Output the [x, y] coordinate of the center of the cell containing the given text.  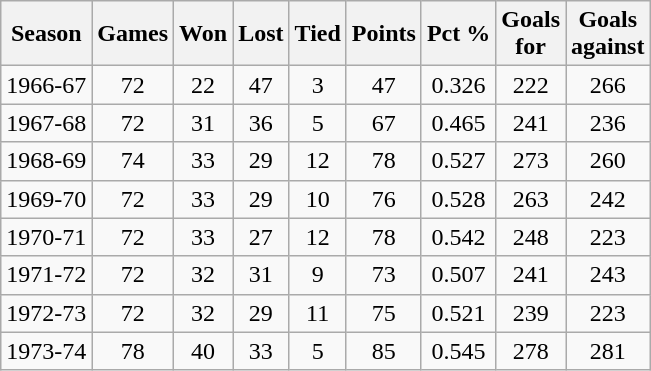
73 [384, 275]
243 [608, 275]
260 [608, 161]
0.521 [458, 313]
222 [531, 85]
1966-67 [46, 85]
27 [261, 237]
36 [261, 123]
1971-72 [46, 275]
74 [133, 161]
278 [531, 351]
1967-68 [46, 123]
10 [318, 199]
0.507 [458, 275]
0.545 [458, 351]
11 [318, 313]
242 [608, 199]
0.527 [458, 161]
Points [384, 34]
85 [384, 351]
22 [204, 85]
Season [46, 34]
239 [531, 313]
9 [318, 275]
1969-70 [46, 199]
67 [384, 123]
Won [204, 34]
Tied [318, 34]
236 [608, 123]
76 [384, 199]
0.326 [458, 85]
Goalsfor [531, 34]
0.528 [458, 199]
273 [531, 161]
248 [531, 237]
263 [531, 199]
Games [133, 34]
266 [608, 85]
Goalsagainst [608, 34]
40 [204, 351]
1972-73 [46, 313]
75 [384, 313]
281 [608, 351]
0.465 [458, 123]
0.542 [458, 237]
1973-74 [46, 351]
3 [318, 85]
1968-69 [46, 161]
1970-71 [46, 237]
Pct % [458, 34]
Lost [261, 34]
